Scan for the cell matching the given text and deliver its [X, Y] coordinate at center. 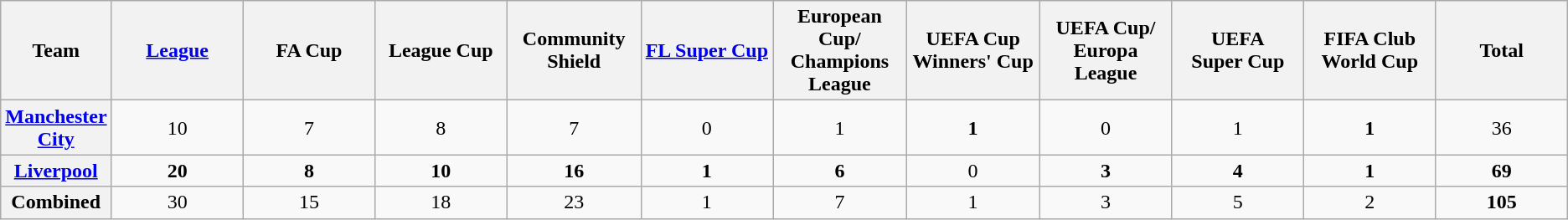
European Cup/Champions League [840, 50]
105 [1501, 202]
League Cup [441, 50]
20 [178, 171]
UEFASuper Cup [1238, 50]
Team [56, 50]
15 [310, 202]
5 [1238, 202]
16 [574, 171]
FL Super Cup [707, 50]
CommunityShield [574, 50]
18 [441, 202]
FA Cup [310, 50]
2 [1370, 202]
6 [840, 171]
UEFA Cup/Europa League [1106, 50]
4 [1238, 171]
Combined [56, 202]
FIFA ClubWorld Cup [1370, 50]
23 [574, 202]
Manchester City [56, 127]
League [178, 50]
30 [178, 202]
Total [1501, 50]
UEFA CupWinners' Cup [973, 50]
36 [1501, 127]
69 [1501, 171]
Liverpool [56, 171]
